Identify which cell holds the provided text, then report its [X, Y] central coordinate. 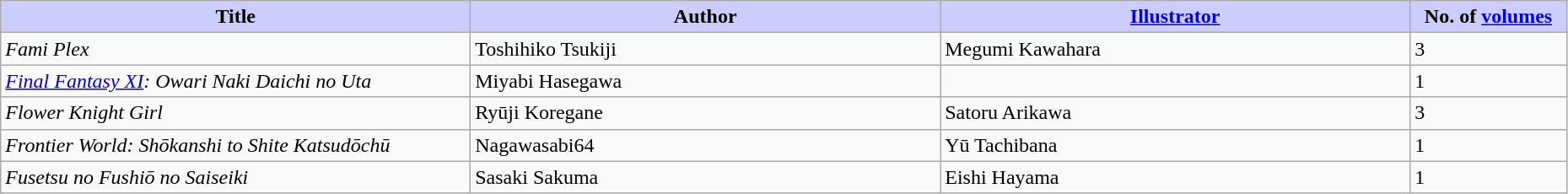
Final Fantasy XI: Owari Naki Daichi no Uta [236, 81]
Toshihiko Tsukiji [705, 49]
Ryūji Koregane [705, 113]
Yū Tachibana [1176, 145]
Nagawasabi64 [705, 145]
Megumi Kawahara [1176, 49]
Flower Knight Girl [236, 113]
Title [236, 17]
Frontier World: Shōkanshi to Shite Katsudōchū [236, 145]
Author [705, 17]
Fusetsu no Fushiō no Saiseiki [236, 177]
No. of volumes [1489, 17]
Satoru Arikawa [1176, 113]
Sasaki Sakuma [705, 177]
Eishi Hayama [1176, 177]
Fami Plex [236, 49]
Miyabi Hasegawa [705, 81]
Illustrator [1176, 17]
